Locate the cell with the specified text and output its (x, y) center coordinate. 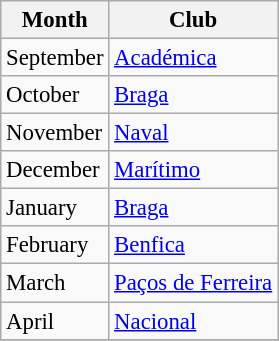
Club (194, 20)
Benfica (194, 245)
January (55, 208)
April (55, 321)
Académica (194, 58)
December (55, 170)
October (55, 95)
Nacional (194, 321)
March (55, 283)
Month (55, 20)
Naval (194, 133)
Marítimo (194, 170)
November (55, 133)
September (55, 58)
February (55, 245)
Paços de Ferreira (194, 283)
